Return [x, y] of the center of cell containing provided text 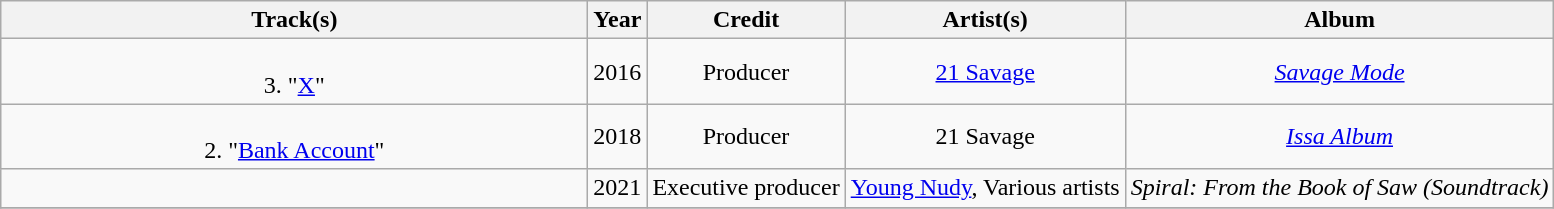
Album [1340, 20]
Executive producer [746, 188]
Issa Album [1340, 136]
Young Nudy, Various artists [985, 188]
Credit [746, 20]
2016 [618, 72]
3. "X" [294, 72]
2. "Bank Account" [294, 136]
Spiral: From the Book of Saw (Soundtrack) [1340, 188]
Year [618, 20]
2021 [618, 188]
Artist(s) [985, 20]
Savage Mode [1340, 72]
Track(s) [294, 20]
2018 [618, 136]
